Locate the cell with the specified text and output its [x, y] center coordinate. 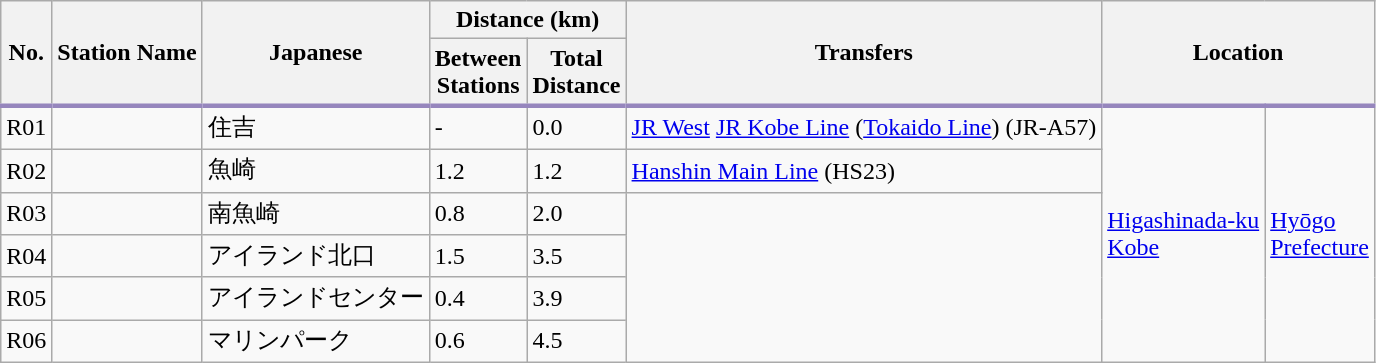
Distance (km) [528, 20]
マリンパーク [316, 342]
R01 [26, 127]
Transfers [864, 54]
1.5 [478, 256]
R02 [26, 170]
Station Name [127, 54]
R03 [26, 214]
2.0 [576, 214]
BetweenStations [478, 72]
Location [1238, 54]
HyōgoPrefecture [1320, 234]
No. [26, 54]
0.0 [576, 127]
0.6 [478, 342]
JR West JR Kobe Line (Tokaido Line) (JR-A57) [864, 127]
アイランド北口 [316, 256]
- [478, 127]
R05 [26, 298]
Higashinada-kuKobe [1184, 234]
3.9 [576, 298]
住吉 [316, 127]
4.5 [576, 342]
Japanese [316, 54]
アイランドセンター [316, 298]
TotalDistance [576, 72]
Hanshin Main Line (HS23) [864, 170]
3.5 [576, 256]
R04 [26, 256]
R06 [26, 342]
魚崎 [316, 170]
0.4 [478, 298]
0.8 [478, 214]
南魚崎 [316, 214]
